Locate the cell with the specified text and output its [x, y] center coordinate. 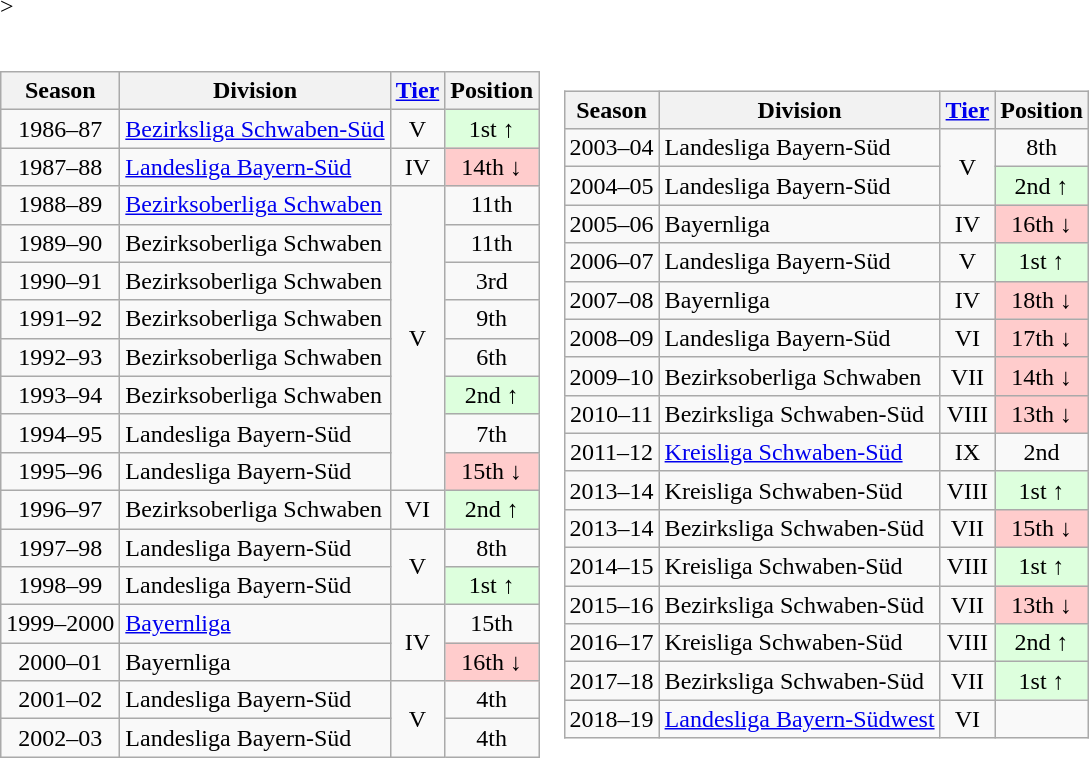
2005–06 [612, 224]
IX [968, 452]
1990–91 [60, 281]
2011–12 [612, 452]
17th ↓ [1042, 338]
1986–87 [60, 129]
2015–16 [612, 605]
2018–19 [612, 719]
2007–08 [612, 300]
1997–98 [60, 547]
2017–18 [612, 681]
1993–94 [60, 395]
2nd [1042, 452]
1987–88 [60, 167]
2008–09 [612, 338]
2003–04 [612, 148]
2000–01 [60, 662]
Landesliga Bayern-Südwest [800, 719]
1994–95 [60, 433]
9th [492, 319]
15th [492, 624]
1988–89 [60, 205]
1991–92 [60, 319]
1996–97 [60, 509]
1995–96 [60, 471]
1999–2000 [60, 624]
2006–07 [612, 262]
2014–15 [612, 567]
2004–05 [612, 186]
3rd [492, 281]
2001–02 [60, 700]
18th ↓ [1042, 300]
1998–99 [60, 586]
6th [492, 357]
2002–03 [60, 738]
7th [492, 433]
1992–93 [60, 357]
1989–90 [60, 243]
2010–11 [612, 414]
2016–17 [612, 643]
2009–10 [612, 376]
